Scan for the cell matching the given text and deliver its [x, y] coordinate at center. 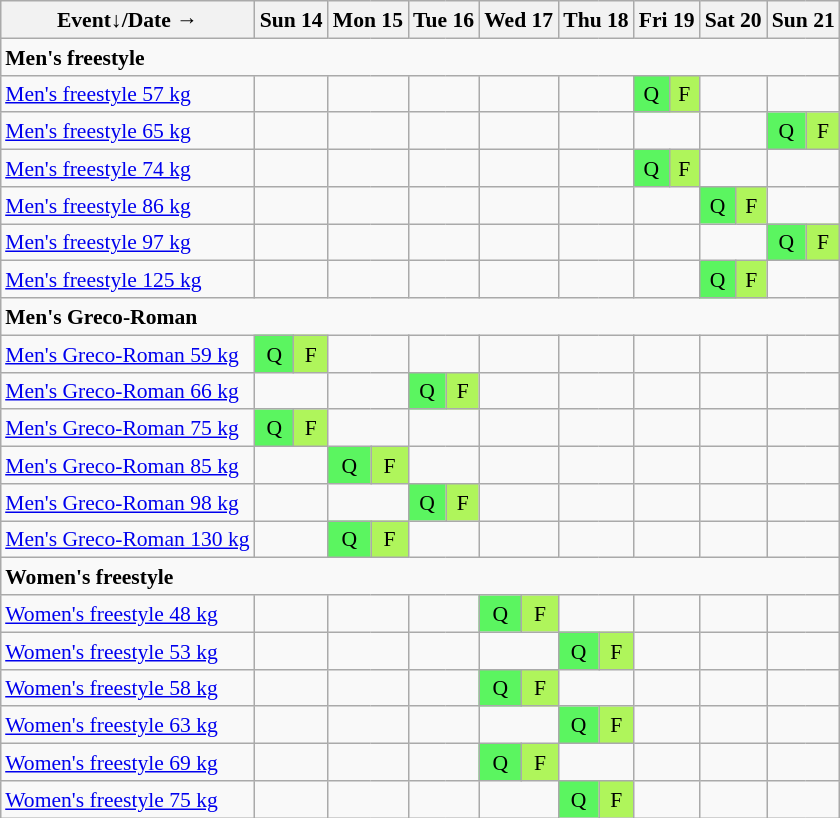
Men's freestyle 74 kg [127, 168]
Wed 17 [518, 20]
Men's freestyle 97 kg [127, 242]
Women's freestyle 58 kg [127, 688]
Men's Greco-Roman 66 kg [127, 390]
Men's Greco-Roman 59 kg [127, 354]
Men's Greco-Roman 75 kg [127, 428]
Mon 15 [368, 20]
Women's freestyle [420, 576]
Women's freestyle 69 kg [127, 762]
Men's freestyle 125 kg [127, 280]
Men's Greco-Roman 130 kg [127, 538]
Women's freestyle 63 kg [127, 724]
Men's freestyle 57 kg [127, 94]
Women's freestyle 53 kg [127, 650]
Thu 18 [596, 20]
Men's Greco-Roman 98 kg [127, 502]
Fri 19 [667, 20]
Men's freestyle 86 kg [127, 204]
Sun 14 [292, 20]
Women's freestyle 75 kg [127, 798]
Women's freestyle 48 kg [127, 614]
Sat 20 [734, 20]
Men's freestyle 65 kg [127, 130]
Sun 21 [804, 20]
Tue 16 [444, 20]
Men's Greco-Roman [420, 316]
Event↓/Date → [127, 20]
Men's Greco-Roman 85 kg [127, 464]
Men's freestyle [420, 56]
